Pinpoint the cell where the given text exists, returning its (X, Y) midpoint coordinate. 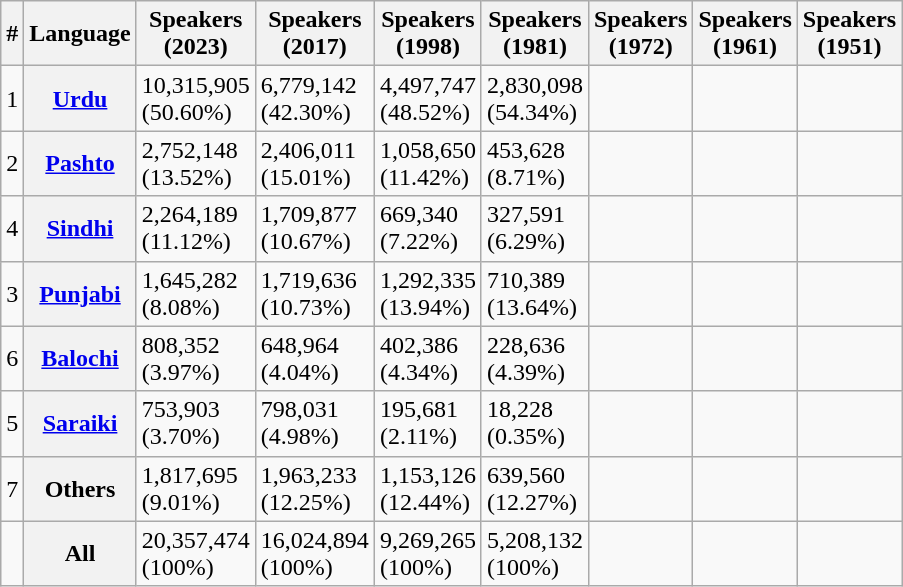
1,963,233(12.25%) (314, 488)
16,024,894(100%) (314, 554)
20,357,474(100%) (196, 554)
453,628(8.71%) (534, 164)
Speakers(1981) (534, 34)
753,903(3.70%) (196, 424)
1,817,695(9.01%) (196, 488)
1,292,335(13.94%) (428, 294)
2,406,011(15.01%) (314, 164)
4,497,747(48.52%) (428, 98)
Speakers(1951) (849, 34)
All (80, 554)
808,352(3.97%) (196, 358)
402,386(4.34%) (428, 358)
669,340(7.22%) (428, 228)
# (12, 34)
Saraiki (80, 424)
1,719,636(10.73%) (314, 294)
6 (12, 358)
1,645,282(8.08%) (196, 294)
1 (12, 98)
6,779,142(42.30%) (314, 98)
1,709,877(10.67%) (314, 228)
Speakers(2017) (314, 34)
2,830,098(54.34%) (534, 98)
7 (12, 488)
Others (80, 488)
9,269,265(100%) (428, 554)
798,031(4.98%) (314, 424)
10,315,905(50.60%) (196, 98)
228,636(4.39%) (534, 358)
5 (12, 424)
18,228(0.35%) (534, 424)
327,591(6.29%) (534, 228)
639,560(12.27%) (534, 488)
Balochi (80, 358)
2,752,148(13.52%) (196, 164)
Speakers(2023) (196, 34)
2 (12, 164)
648,964(4.04%) (314, 358)
Urdu (80, 98)
195,681(2.11%) (428, 424)
Punjabi (80, 294)
4 (12, 228)
710,389(13.64%) (534, 294)
1,153,126(12.44%) (428, 488)
Language (80, 34)
Pashto (80, 164)
3 (12, 294)
2,264,189(11.12%) (196, 228)
5,208,132(100%) (534, 554)
1,058,650(11.42%) (428, 164)
Speakers(1972) (640, 34)
Speakers(1998) (428, 34)
Speakers(1961) (745, 34)
Sindhi (80, 228)
